Capture the cell that displays the provided text and extract its (X, Y) central coordinate. 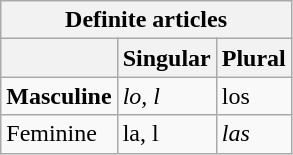
Plural (254, 58)
las (254, 134)
los (254, 96)
Definite articles (146, 20)
lo, l (166, 96)
la, l (166, 134)
Singular (166, 58)
Masculine (59, 96)
Feminine (59, 134)
